Return (X, Y) of the center of cell containing provided text 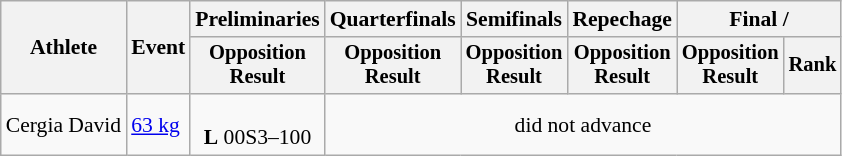
Repechage (622, 19)
L 00S3–100 (257, 124)
Athlete (64, 48)
Rank (813, 66)
Event (158, 48)
Semifinals (514, 19)
Preliminaries (257, 19)
Final / (759, 19)
did not advance (583, 124)
Quarterfinals (393, 19)
Cergia David (64, 124)
63 kg (158, 124)
